Locate the cell with the specified text and output its [X, Y] center coordinate. 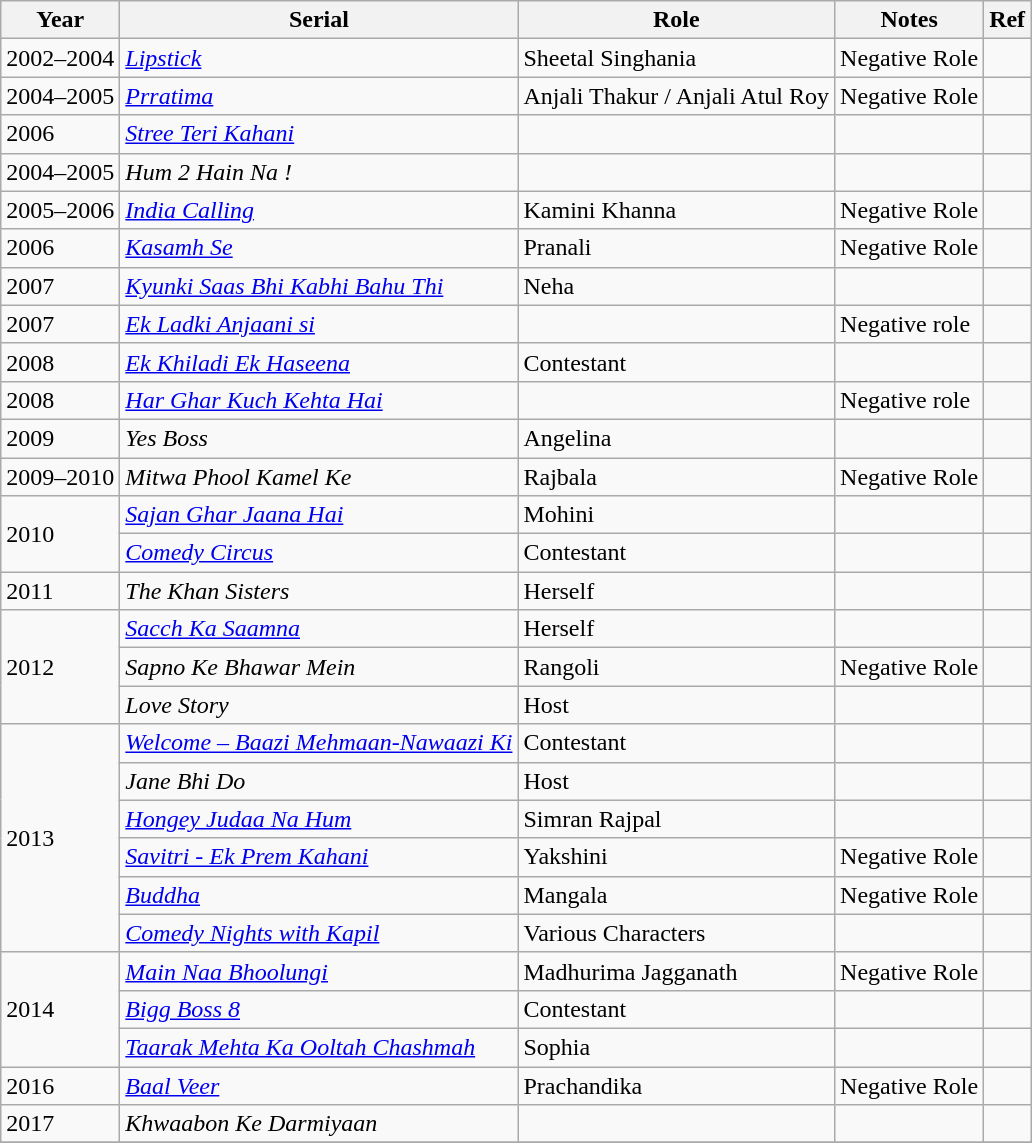
Welcome – Baazi Mehmaan-Nawaazi Ki [319, 743]
Love Story [319, 705]
Kasamh Se [319, 248]
2017 [60, 1124]
Comedy Circus [319, 553]
2005–2006 [60, 210]
Simran Rajpal [676, 819]
Anjali Thakur / Anjali Atul Roy [676, 96]
Ref [1008, 20]
Hum 2 Hain Na ! [319, 172]
Role [676, 20]
Kyunki Saas Bhi Kabhi Bahu Thi [319, 286]
Sophia [676, 1047]
Mohini [676, 515]
Taarak Mehta Ka Ooltah Chashmah [319, 1047]
2012 [60, 667]
Baal Veer [319, 1085]
Mangala [676, 895]
Khwaabon Ke Darmiyaan [319, 1124]
2002–2004 [60, 58]
Neha [676, 286]
Ek Khiladi Ek Haseena [319, 362]
Stree Teri Kahani [319, 134]
Sheetal Singhania [676, 58]
2010 [60, 534]
Buddha [319, 895]
Sajan Ghar Jaana Hai [319, 515]
Yes Boss [319, 438]
Main Naa Bhoolungi [319, 971]
Pranali [676, 248]
Year [60, 20]
2013 [60, 838]
Serial [319, 20]
Ek Ladki Anjaani si [319, 324]
Kamini Khanna [676, 210]
2014 [60, 1009]
Rajbala [676, 477]
Rangoli [676, 667]
Mitwa Phool Kamel Ke [319, 477]
Sapno Ke Bhawar Mein [319, 667]
Hongey Judaa Na Hum [319, 819]
The Khan Sisters [319, 591]
Comedy Nights with Kapil [319, 933]
2009–2010 [60, 477]
Sacch Ka Saamna [319, 629]
Lipstick [319, 58]
India Calling [319, 210]
2016 [60, 1085]
Prachandika [676, 1085]
Angelina [676, 438]
Prratima [319, 96]
Madhurima Jagganath [676, 971]
Notes [910, 20]
Various Characters [676, 933]
2009 [60, 438]
2011 [60, 591]
Har Ghar Kuch Kehta Hai [319, 400]
Yakshini [676, 857]
Savitri - Ek Prem Kahani [319, 857]
Bigg Boss 8 [319, 1009]
Jane Bhi Do [319, 781]
